Output the (X, Y) coordinate of the center of the cell containing the given text.  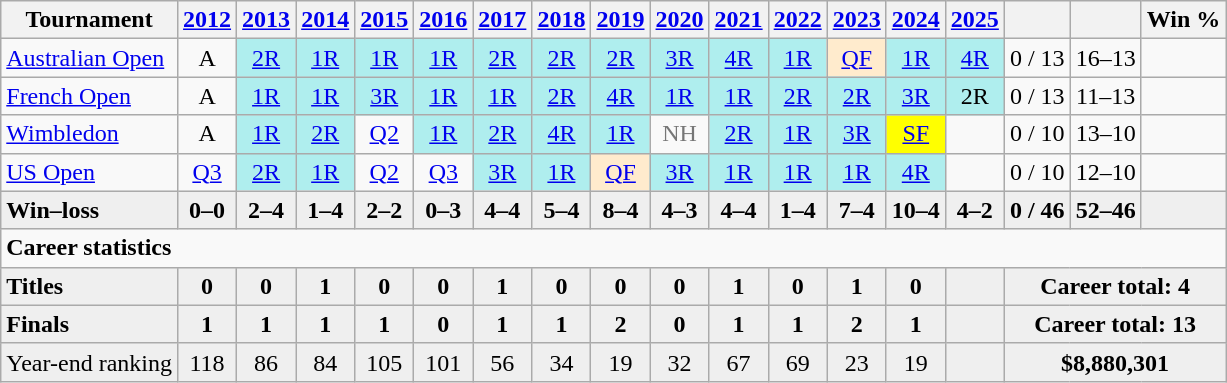
2015 (384, 20)
34 (562, 362)
Australian Open (90, 58)
2024 (916, 20)
Career total: 13 (1114, 324)
101 (444, 362)
2–2 (384, 210)
Finals (90, 324)
2017 (502, 20)
0 / 46 (1037, 210)
2025 (974, 20)
4–2 (974, 210)
56 (502, 362)
2012 (208, 20)
86 (266, 362)
8–4 (620, 210)
NH (680, 134)
2022 (798, 20)
67 (738, 362)
23 (856, 362)
7–4 (856, 210)
2013 (266, 20)
13–10 (1106, 134)
SF (916, 134)
84 (326, 362)
$8,880,301 (1114, 362)
10–4 (916, 210)
2014 (326, 20)
118 (208, 362)
16–13 (1106, 58)
Titles (90, 286)
2–4 (266, 210)
0–3 (444, 210)
11–13 (1106, 96)
2018 (562, 20)
2020 (680, 20)
2023 (856, 20)
Year-end ranking (90, 362)
Career statistics (614, 248)
Win % (1184, 20)
Win–loss (90, 210)
2021 (738, 20)
French Open (90, 96)
2019 (620, 20)
5–4 (562, 210)
Career total: 4 (1114, 286)
2016 (444, 20)
Tournament (90, 20)
105 (384, 362)
US Open (90, 172)
0–0 (208, 210)
69 (798, 362)
32 (680, 362)
Wimbledon (90, 134)
52–46 (1106, 210)
12–10 (1106, 172)
4–3 (680, 210)
